From the cell containing the given text, extract its center point as (x, y) coordinate. 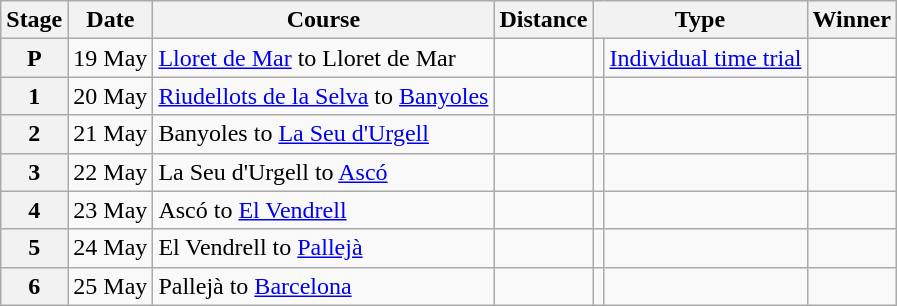
19 May (110, 58)
23 May (110, 210)
P (34, 58)
25 May (110, 286)
Individual time trial (706, 58)
20 May (110, 96)
3 (34, 172)
La Seu d'Urgell to Ascó (324, 172)
6 (34, 286)
Riudellots de la Selva to Banyoles (324, 96)
21 May (110, 134)
Banyoles to La Seu d'Urgell (324, 134)
24 May (110, 248)
5 (34, 248)
1 (34, 96)
Date (110, 20)
Lloret de Mar to Lloret de Mar (324, 58)
Course (324, 20)
Type (700, 20)
Ascó to El Vendrell (324, 210)
Winner (852, 20)
2 (34, 134)
4 (34, 210)
El Vendrell to Pallejà (324, 248)
Distance (544, 20)
Stage (34, 20)
22 May (110, 172)
Pallejà to Barcelona (324, 286)
